Output the [X, Y] coordinate of the center of the cell containing the given text.  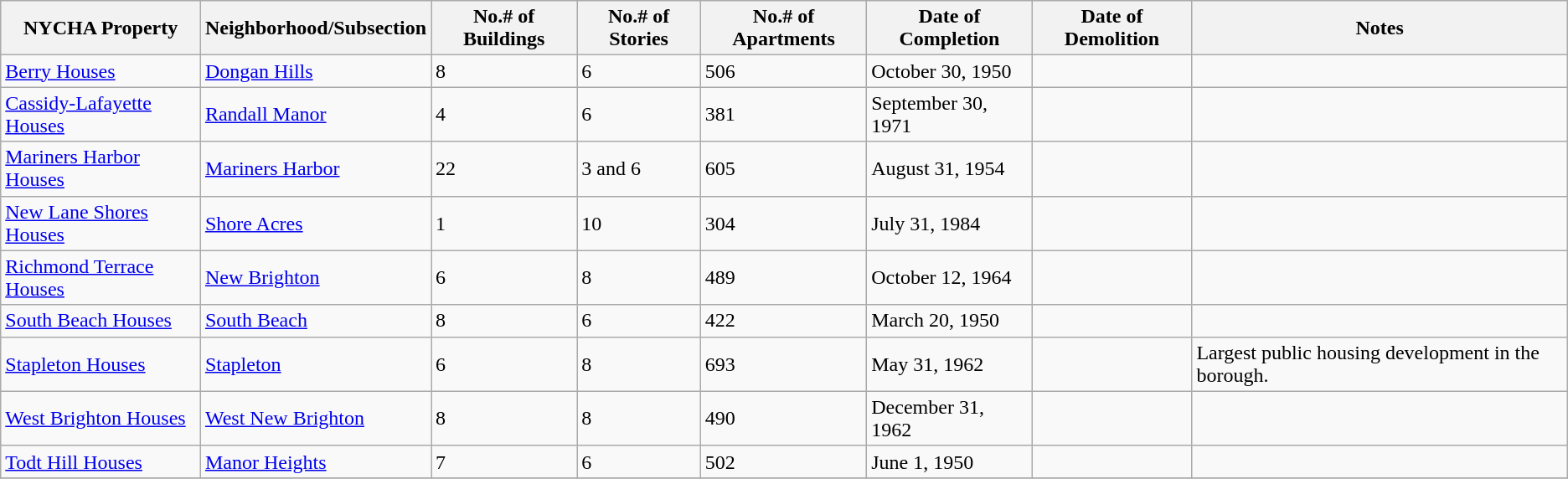
Berry Houses [101, 71]
Todt Hill Houses [101, 461]
South Beach [315, 321]
Date of Demolition [1112, 28]
Dongan Hills [315, 71]
No.# of Buildings [504, 28]
502 [783, 461]
605 [783, 169]
Randall Manor [315, 114]
Largest public housing development in the borough. [1380, 363]
July 31, 1984 [950, 223]
Mariners Harbor [315, 169]
Neighborhood/Subsection [315, 28]
March 20, 1950 [950, 321]
304 [783, 223]
381 [783, 114]
October 30, 1950 [950, 71]
22 [504, 169]
South Beach Houses [101, 321]
June 1, 1950 [950, 461]
New Brighton [315, 278]
No.# of Stories [639, 28]
693 [783, 363]
489 [783, 278]
September 30, 1971 [950, 114]
Mariners Harbor Houses [101, 169]
New Lane Shores Houses [101, 223]
West New Brighton [315, 419]
Date of Completion [950, 28]
October 12, 1964 [950, 278]
3 and 6 [639, 169]
4 [504, 114]
Manor Heights [315, 461]
490 [783, 419]
1 [504, 223]
NYCHA Property [101, 28]
Shore Acres [315, 223]
Notes [1380, 28]
December 31, 1962 [950, 419]
West Brighton Houses [101, 419]
10 [639, 223]
Cassidy-Lafayette Houses [101, 114]
No.# of Apartments [783, 28]
Stapleton [315, 363]
506 [783, 71]
August 31, 1954 [950, 169]
Stapleton Houses [101, 363]
May 31, 1962 [950, 363]
422 [783, 321]
Richmond Terrace Houses [101, 278]
7 [504, 461]
